Return the [X, Y] coordinate for the center point of the cell that contains the specified text.  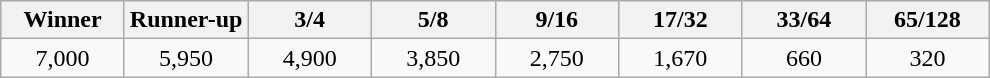
Runner-up [186, 20]
7,000 [63, 58]
1,670 [681, 58]
9/16 [557, 20]
3/4 [310, 20]
5/8 [433, 20]
4,900 [310, 58]
17/32 [681, 20]
320 [928, 58]
33/64 [804, 20]
660 [804, 58]
3,850 [433, 58]
Winner [63, 20]
2,750 [557, 58]
5,950 [186, 58]
65/128 [928, 20]
